Identify which cell holds the provided text, then report its (X, Y) central coordinate. 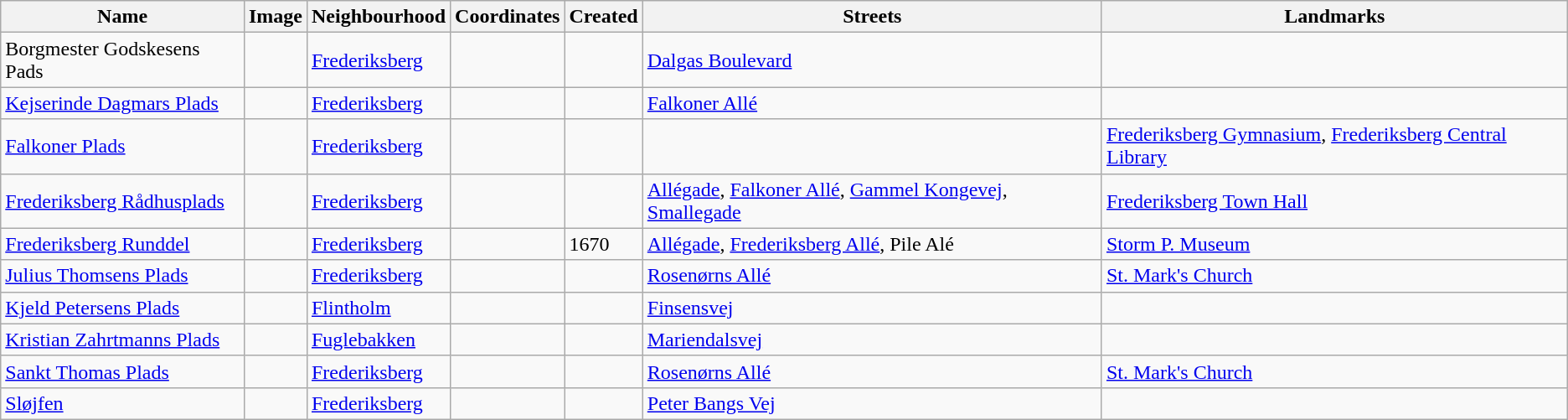
1670 (603, 244)
Finsensvej (872, 308)
Created (603, 17)
Allégade, Frederiksberg Allé, Pile Alé (872, 244)
Mariendalsvej (872, 340)
Name (122, 17)
Dalgas Boulevard (872, 60)
Peter Bangs Vej (872, 403)
Streets (872, 17)
Kjeld Petersens Plads (122, 308)
Frederiksberg Rådhusplads (122, 201)
Sløjfen (122, 403)
Storm P. Museum (1334, 244)
Allégade, Falkoner Allé, Gammel Kongevej, Smallegade (872, 201)
Sankt Thomas Plads (122, 371)
Image (275, 17)
Frederiksberg Runddel (122, 244)
Falkoner Allé (872, 103)
Neighbourhood (379, 17)
Coordinates (508, 17)
Kejserinde Dagmars Plads (122, 103)
Frederiksberg Gymnasium, Frederiksberg Central Library (1334, 146)
Falkoner Plads (122, 146)
Fuglebakken (379, 340)
Julius Thomsens Plads (122, 276)
Flintholm (379, 308)
Borgmester Godskesens Pads (122, 60)
Landmarks (1334, 17)
Kristian Zahrtmanns Plads (122, 340)
Frederiksberg Town Hall (1334, 201)
